Locate the cell with the specified text and output its (X, Y) center coordinate. 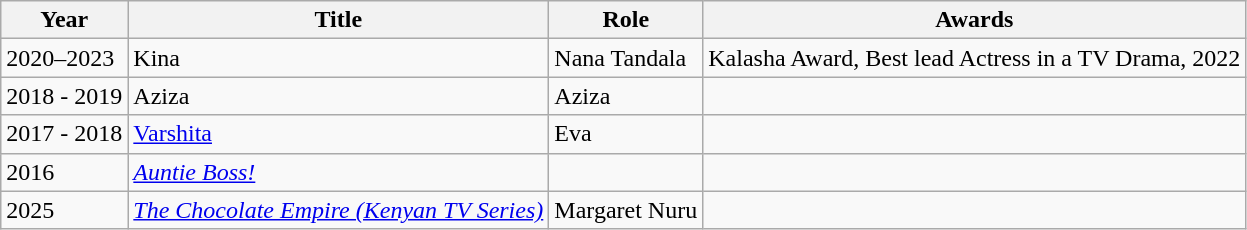
2017 - 2018 (64, 134)
Varshita (338, 134)
Eva (626, 134)
Auntie Boss! (338, 172)
Role (626, 20)
Margaret Nuru (626, 210)
2020–2023 (64, 58)
2018 - 2019 (64, 96)
2025 (64, 210)
Kalasha Award, Best lead Actress in a TV Drama, 2022 (974, 58)
The Chocolate Empire (Kenyan TV Series) (338, 210)
Kina (338, 58)
Nana Tandala (626, 58)
2016 (64, 172)
Year (64, 20)
Awards (974, 20)
Title (338, 20)
